Capture the cell that displays the provided text and extract its (X, Y) central coordinate. 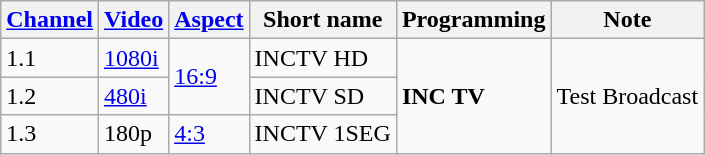
Aspect (209, 20)
Programming (474, 20)
Video (134, 20)
1080i (134, 58)
16:9 (209, 77)
1.2 (50, 96)
Test Broadcast (628, 96)
180p (134, 134)
INCTV HD (322, 58)
480i (134, 96)
Note (628, 20)
INC TV (474, 96)
INCTV 1SEG (322, 134)
4:3 (209, 134)
Short name (322, 20)
1.3 (50, 134)
1.1 (50, 58)
Channel (50, 20)
INCTV SD (322, 96)
